Return the (x, y) coordinate for the center point of the cell that contains the specified text.  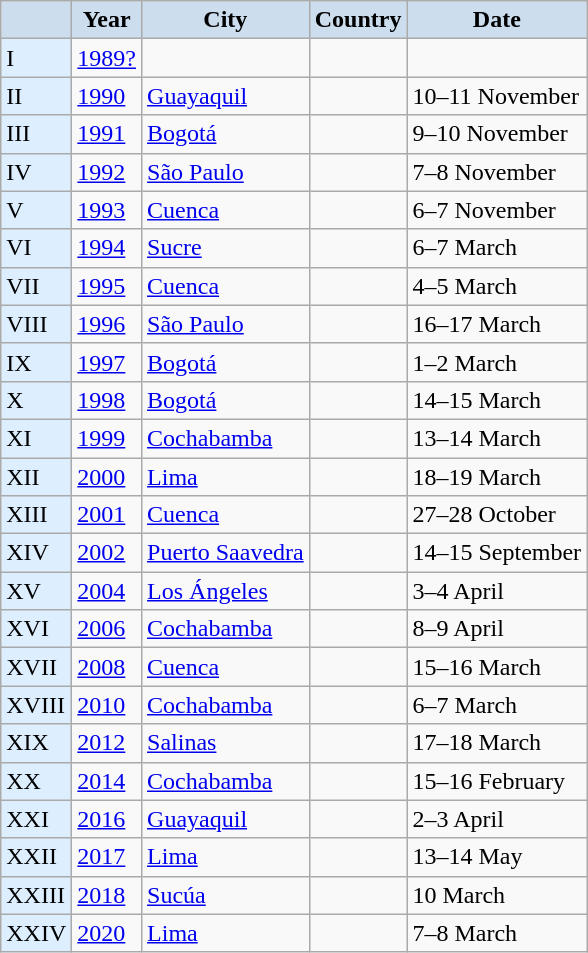
IX (36, 362)
1989? (107, 58)
10 March (497, 895)
2016 (107, 819)
1990 (107, 96)
2001 (107, 515)
1999 (107, 438)
8–9 April (497, 629)
7–8 March (497, 933)
2008 (107, 667)
2002 (107, 553)
XV (36, 591)
2010 (107, 705)
VII (36, 286)
1996 (107, 324)
4–5 March (497, 286)
Los Ángeles (226, 591)
Sucúa (226, 895)
Country (358, 20)
1992 (107, 172)
15–16 February (497, 781)
9–10 November (497, 134)
7–8 November (497, 172)
6–7 November (497, 210)
14–15 March (497, 400)
3–4 April (497, 591)
IV (36, 172)
II (36, 96)
27–28 October (497, 515)
XVII (36, 667)
2–3 April (497, 819)
2017 (107, 857)
2012 (107, 743)
XIV (36, 553)
1994 (107, 248)
16–17 March (497, 324)
1995 (107, 286)
13–14 May (497, 857)
XIX (36, 743)
I (36, 58)
XIII (36, 515)
XII (36, 477)
III (36, 134)
XI (36, 438)
V (36, 210)
1998 (107, 400)
XXII (36, 857)
XVIII (36, 705)
Salinas (226, 743)
14–15 September (497, 553)
XVI (36, 629)
X (36, 400)
2006 (107, 629)
1993 (107, 210)
17–18 March (497, 743)
2020 (107, 933)
18–19 March (497, 477)
XX (36, 781)
Puerto Saavedra (226, 553)
2004 (107, 591)
2000 (107, 477)
XXI (36, 819)
VI (36, 248)
Sucre (226, 248)
2018 (107, 895)
VIII (36, 324)
13–14 March (497, 438)
1–2 March (497, 362)
Year (107, 20)
1997 (107, 362)
City (226, 20)
XXIV (36, 933)
15–16 March (497, 667)
XXIII (36, 895)
Date (497, 20)
1991 (107, 134)
2014 (107, 781)
10–11 November (497, 96)
